For the text-containing cell, return its midpoint in [x, y] coordinate format. 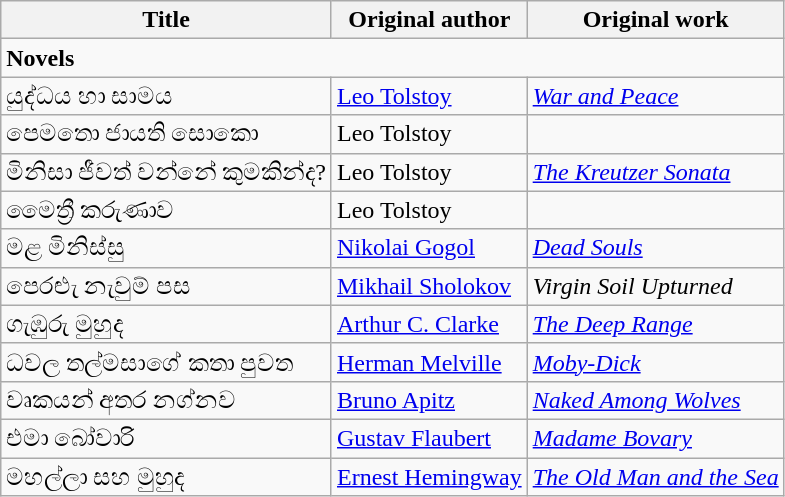
පෙමතො ජායති සොකො [166, 134]
Title [166, 20]
Naked Among Wolves [656, 400]
මෛත්‍රී කරුණාව [166, 210]
Dead Souls [656, 248]
Herman Melville [429, 362]
මළ මිනිස්සු [166, 248]
එමා බෝවාරි [166, 438]
The Deep Range [656, 324]
වෘකයන් අතර නග්නව [166, 400]
පෙරළුැ නැවුම් පස [166, 286]
Original work [656, 20]
Mikhail Sholokov [429, 286]
Bruno Apitz [429, 400]
මිනිසා ජීවත් වන්නේ කුමකින්ද? [166, 172]
The Old Man and the Sea [656, 477]
Gustav Flaubert [429, 438]
ධවල තල්මසාගේ කතා පුවත [166, 362]
Original author [429, 20]
යුද්ධය හා සාමය [166, 96]
Arthur C. Clarke [429, 324]
මහල්ලා සහ මුහුද [166, 477]
ගැඹුරු මුහුද [166, 324]
Madame Bovary [656, 438]
Virgin Soil Upturned [656, 286]
Novels [392, 58]
The Kreutzer Sonata [656, 172]
Nikolai Gogol [429, 248]
Moby-Dick [656, 362]
War and Peace [656, 96]
Ernest Hemingway [429, 477]
